From the cell containing the given text, extract its center point as [X, Y] coordinate. 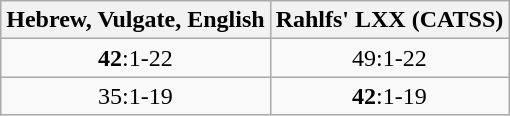
42:1-19 [390, 96]
49:1-22 [390, 58]
35:1-19 [136, 96]
Rahlfs' LXX (CATSS) [390, 20]
Hebrew, Vulgate, English [136, 20]
42:1-22 [136, 58]
